Output the [X, Y] coordinate of the center of the cell containing the given text.  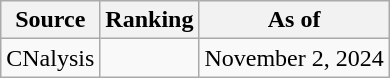
As of [294, 20]
Source [50, 20]
November 2, 2024 [294, 58]
CNalysis [50, 58]
Ranking [150, 20]
